Determine the (x, y) coordinate at the center of the cell enclosing the given text.  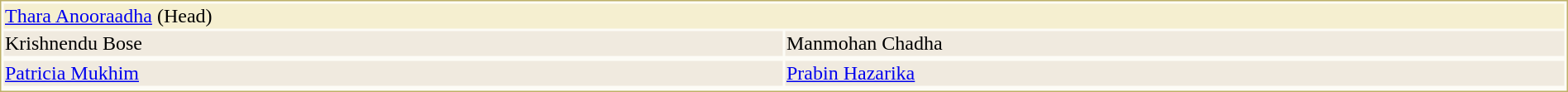
Prabin Hazarika (1175, 74)
Manmohan Chadha (1175, 44)
Krishnendu Bose (393, 44)
Thara Anooraadha (Head) (784, 16)
Patricia Mukhim (393, 74)
